Locate the cell with the specified text and output its [X, Y] center coordinate. 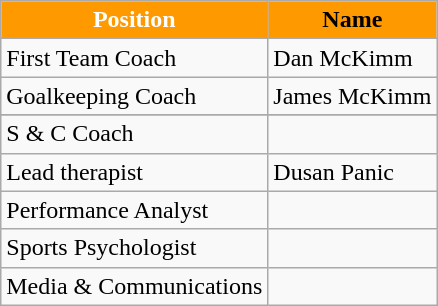
Dusan Panic [352, 172]
Dan McKimm [352, 58]
S & C Coach [134, 134]
First Team Coach [134, 58]
James McKimm [352, 96]
Media & Communications [134, 286]
Performance Analyst [134, 210]
Sports Psychologist [134, 248]
Goalkeeping Coach [134, 96]
Position [134, 20]
Name [352, 20]
Lead therapist [134, 172]
